Find where the given text appears and provide that cell's center as (x, y) coordinate. 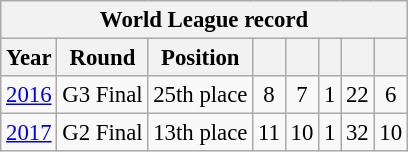
22 (358, 95)
Position (200, 58)
Year (29, 58)
13th place (200, 133)
7 (302, 95)
2016 (29, 95)
World League record (204, 20)
G3 Final (102, 95)
32 (358, 133)
8 (270, 95)
6 (390, 95)
25th place (200, 95)
11 (270, 133)
G2 Final (102, 133)
2017 (29, 133)
Round (102, 58)
